Search for the cell housing the specified text and yield its [x, y] center coordinate. 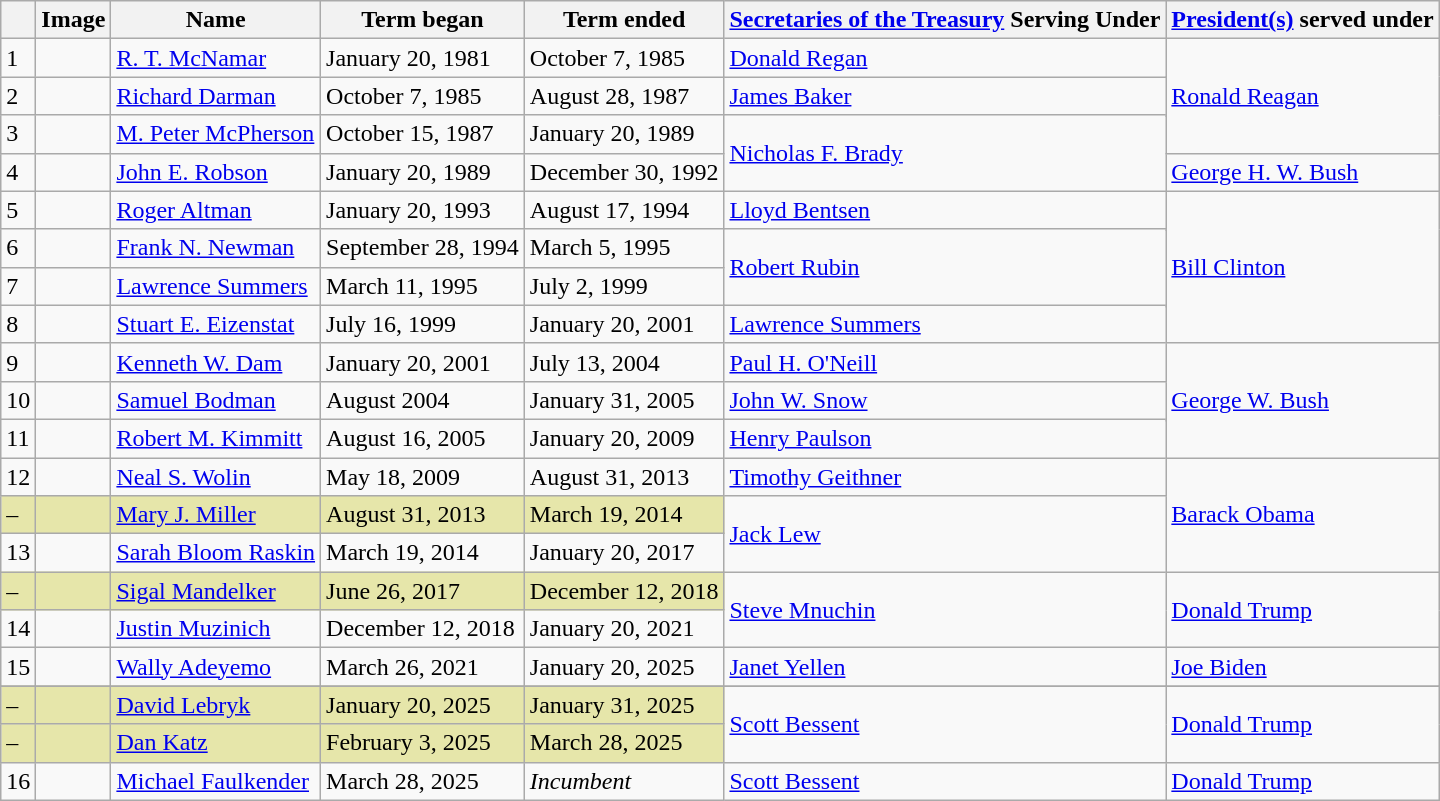
John W. Snow [945, 400]
January 20, 2009 [624, 438]
December 30, 1992 [624, 172]
May 18, 2009 [423, 477]
Frank N. Newman [216, 248]
March 11, 1995 [423, 286]
10 [18, 400]
Image [74, 20]
9 [18, 362]
6 [18, 248]
George H. W. Bush [1302, 172]
January 20, 2021 [624, 629]
John E. Robson [216, 172]
Michael Faulkender [216, 781]
Term ended [624, 20]
Kenneth W. Dam [216, 362]
Wally Adeyemo [216, 667]
13 [18, 553]
June 26, 2017 [423, 591]
March 26, 2021 [423, 667]
George W. Bush [1302, 400]
August 17, 1994 [624, 210]
16 [18, 781]
1 [18, 58]
January 20, 2017 [624, 553]
7 [18, 286]
Jack Lew [945, 534]
Donald Regan [945, 58]
September 28, 1994 [423, 248]
Lloyd Bentsen [945, 210]
Roger Altman [216, 210]
Henry Paulson [945, 438]
January 20, 1981 [423, 58]
3 [18, 134]
Paul H. O'Neill [945, 362]
R. T. McNamar [216, 58]
July 2, 1999 [624, 286]
February 3, 2025 [423, 743]
Steve Mnuchin [945, 610]
Ronald Reagan [1302, 96]
Term began [423, 20]
Name [216, 20]
October 15, 1987 [423, 134]
Neal S. Wolin [216, 477]
James Baker [945, 96]
August 2004 [423, 400]
July 13, 2004 [624, 362]
Dan Katz [216, 743]
5 [18, 210]
Joe Biden [1302, 667]
Mary J. Miller [216, 515]
August 28, 1987 [624, 96]
March 5, 1995 [624, 248]
Nicholas F. Brady [945, 153]
Janet Yellen [945, 667]
11 [18, 438]
2 [18, 96]
Samuel Bodman [216, 400]
Incumbent [624, 781]
Robert Rubin [945, 267]
Sigal Mandelker [216, 591]
January 31, 2005 [624, 400]
M. Peter McPherson [216, 134]
Bill Clinton [1302, 267]
August 16, 2005 [423, 438]
Justin Muzinich [216, 629]
Sarah Bloom Raskin [216, 553]
January 31, 2025 [624, 705]
President(s) served under [1302, 20]
15 [18, 667]
4 [18, 172]
Barack Obama [1302, 515]
Timothy Geithner [945, 477]
July 16, 1999 [423, 324]
14 [18, 629]
Robert M. Kimmitt [216, 438]
January 20, 1993 [423, 210]
Secretaries of the Treasury Serving Under [945, 20]
Stuart E. Eizenstat [216, 324]
Richard Darman [216, 96]
David Lebryk [216, 705]
12 [18, 477]
8 [18, 324]
